From the cell containing the given text, extract its center point as (x, y) coordinate. 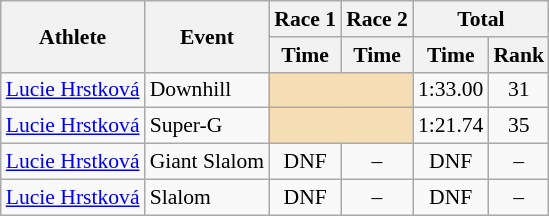
Total (481, 19)
Rank (518, 55)
31 (518, 90)
Race 2 (377, 19)
Athlete (73, 36)
Race 1 (305, 19)
1:33.00 (450, 90)
Slalom (208, 197)
Giant Slalom (208, 162)
Downhill (208, 90)
35 (518, 126)
1:21.74 (450, 126)
Event (208, 36)
Super-G (208, 126)
